Return the [X, Y] coordinate for the center point of the cell that contains the specified text.  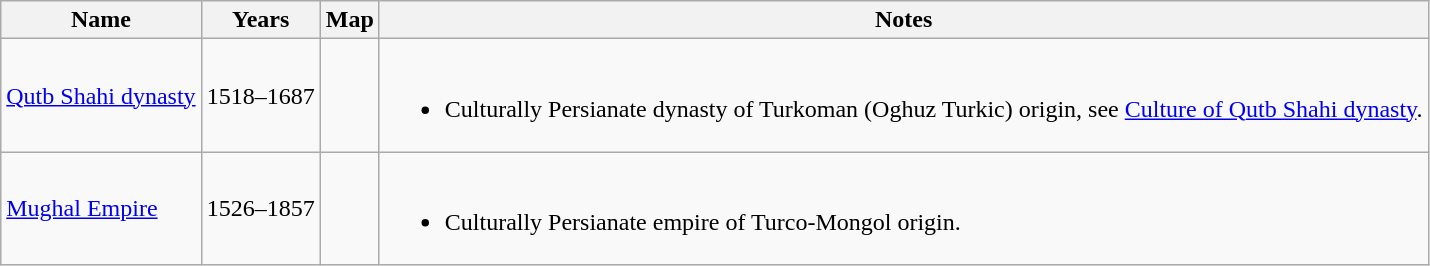
1526–1857 [260, 208]
Notes [904, 20]
Qutb Shahi dynasty [101, 96]
1518–1687 [260, 96]
Culturally Persianate empire of Turco-Mongol origin. [904, 208]
Map [350, 20]
Name [101, 20]
Culturally Persianate dynasty of Turkoman (Oghuz Turkic) origin, see Culture of Qutb Shahi dynasty. [904, 96]
Years [260, 20]
Mughal Empire [101, 208]
